Capture the cell that displays the provided text and extract its [X, Y] central coordinate. 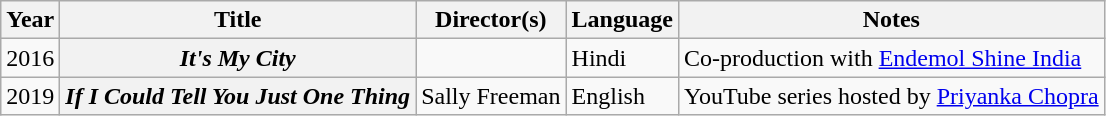
Title [238, 20]
Co-production with Endemol Shine India [891, 58]
If I Could Tell You Just One Thing [238, 96]
YouTube series hosted by Priyanka Chopra [891, 96]
Language [622, 20]
English [622, 96]
2019 [30, 96]
2016 [30, 58]
It's My City [238, 58]
Year [30, 20]
Notes [891, 20]
Hindi [622, 58]
Director(s) [491, 20]
Sally Freeman [491, 96]
